Provide the (x, y) coordinate of the cell's center where the given text is located.  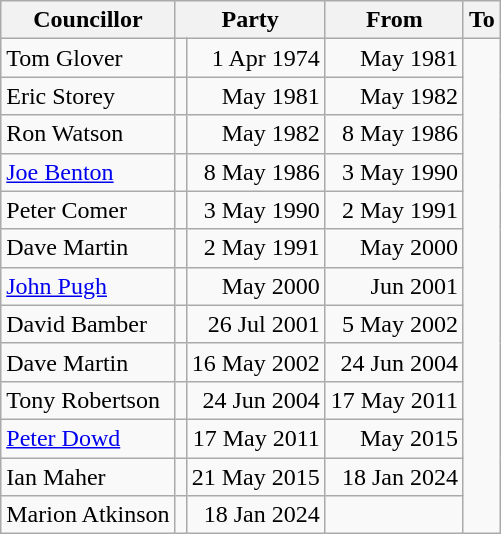
Eric Storey (88, 96)
May 2015 (394, 438)
Ron Watson (88, 134)
Jun 2001 (394, 286)
16 May 2002 (256, 362)
Joe Benton (88, 172)
Tony Robertson (88, 400)
5 May 2002 (394, 324)
Ian Maher (88, 477)
To (482, 20)
Party (250, 20)
Tom Glover (88, 58)
David Bamber (88, 324)
26 Jul 2001 (256, 324)
Peter Comer (88, 210)
21 May 2015 (256, 477)
Councillor (88, 20)
Peter Dowd (88, 438)
John Pugh (88, 286)
Marion Atkinson (88, 515)
From (394, 20)
1 Apr 1974 (256, 58)
